Pinpoint the cell where the given text exists, returning its [X, Y] midpoint coordinate. 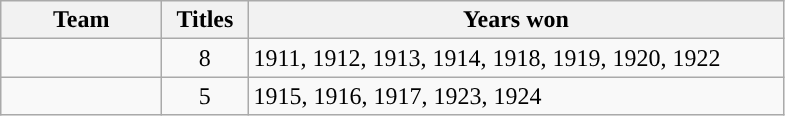
1915, 1916, 1917, 1923, 1924 [516, 96]
1911, 1912, 1913, 1914, 1918, 1919, 1920, 1922 [516, 58]
Team [82, 20]
5 [205, 96]
Years won [516, 20]
Titles [205, 20]
8 [205, 58]
